For the text-containing cell, return its midpoint in [X, Y] coordinate format. 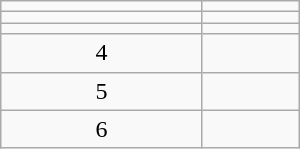
5 [102, 91]
4 [102, 53]
6 [102, 129]
